Identify which cell holds the provided text, then report its [X, Y] central coordinate. 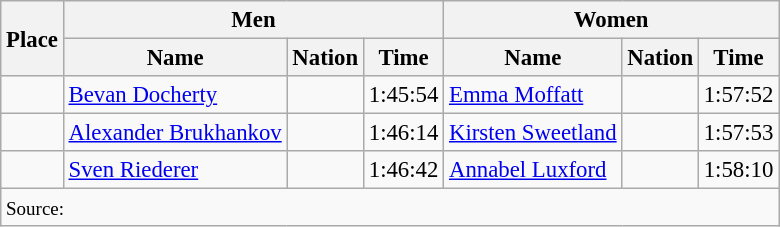
1:57:52 [738, 95]
Annabel Luxford [533, 170]
1:46:14 [403, 133]
Men [253, 20]
1:58:10 [738, 170]
Emma Moffatt [533, 95]
1:45:54 [403, 95]
1:46:42 [403, 170]
Alexander Brukhankov [175, 133]
Bevan Docherty [175, 95]
1:57:53 [738, 133]
Source: [390, 208]
Place [32, 38]
Sven Riederer [175, 170]
Kirsten Sweetland [533, 133]
Women [612, 20]
